Provide the (X, Y) coordinate of the cell's center where the given text is located.  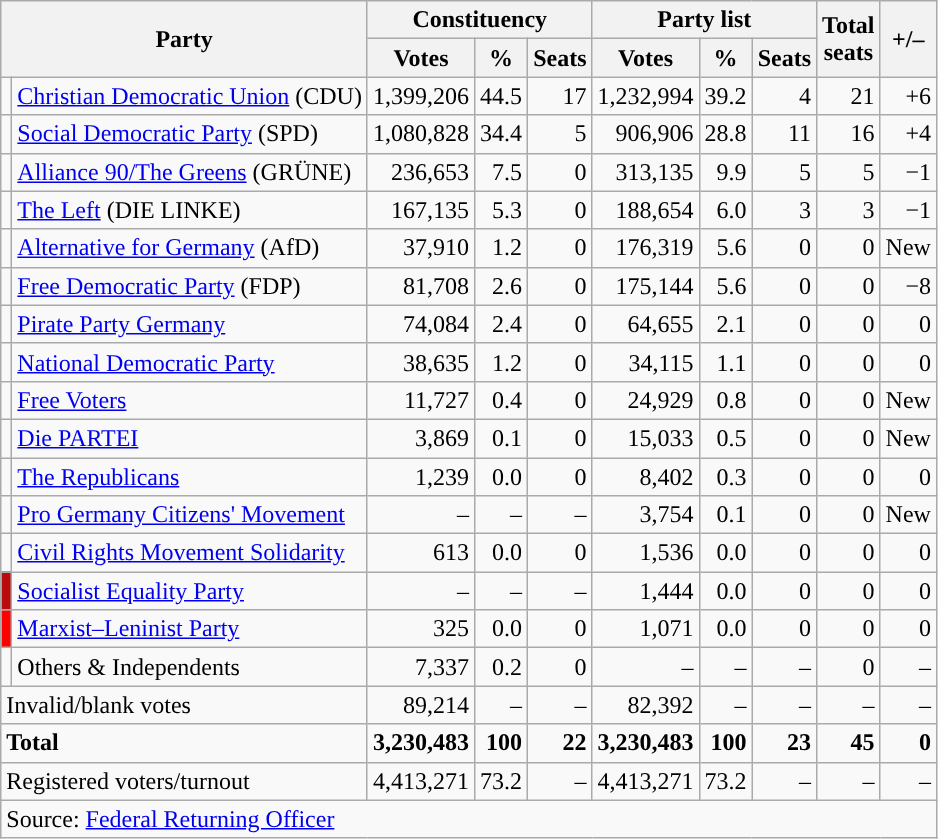
4 (784, 96)
613 (420, 553)
−8 (908, 286)
Free Democratic Party (FDP) (190, 286)
Pro Germany Citizens' Movement (190, 515)
Totalseats (849, 39)
17 (560, 96)
Social Democratic Party (SPD) (190, 134)
38,635 (420, 362)
64,655 (646, 324)
1,071 (646, 629)
89,214 (420, 705)
Free Voters (190, 400)
Source: Federal Returning Officer (469, 819)
Alternative for Germany (AfD) (190, 248)
21 (849, 96)
325 (420, 629)
0.5 (726, 438)
3,869 (420, 438)
Registered voters/turnout (184, 781)
Others & Independents (190, 667)
22 (560, 743)
37,910 (420, 248)
188,654 (646, 210)
44.5 (502, 96)
313,135 (646, 172)
0.3 (726, 477)
Party list (704, 20)
11 (784, 134)
23 (784, 743)
167,135 (420, 210)
81,708 (420, 286)
6.0 (726, 210)
39.2 (726, 96)
15,033 (646, 438)
+6 (908, 96)
16 (849, 134)
0.8 (726, 400)
8,402 (646, 477)
2.1 (726, 324)
82,392 (646, 705)
1,232,994 (646, 96)
906,906 (646, 134)
The Left (DIE LINKE) (190, 210)
1,536 (646, 553)
1,080,828 (420, 134)
28.8 (726, 134)
236,653 (420, 172)
34.4 (502, 134)
0.2 (502, 667)
The Republicans (190, 477)
34,115 (646, 362)
Constituency (480, 20)
+/– (908, 39)
11,727 (420, 400)
National Democratic Party (190, 362)
1.1 (726, 362)
1,399,206 (420, 96)
176,319 (646, 248)
Invalid/blank votes (184, 705)
2.4 (502, 324)
+4 (908, 134)
Socialist Equality Party (190, 591)
Die PARTEI (190, 438)
45 (849, 743)
Marxist–Leninist Party (190, 629)
Civil Rights Movement Solidarity (190, 553)
5.3 (502, 210)
7,337 (420, 667)
2.6 (502, 286)
1,444 (646, 591)
Pirate Party Germany (190, 324)
24,929 (646, 400)
Party (184, 39)
3,754 (646, 515)
9.9 (726, 172)
Christian Democratic Union (CDU) (190, 96)
Total (184, 743)
0.4 (502, 400)
7.5 (502, 172)
1,239 (420, 477)
Alliance 90/The Greens (GRÜNE) (190, 172)
74,084 (420, 324)
175,144 (646, 286)
